Provide the (X, Y) coordinate of the cell's center where the given text is located.  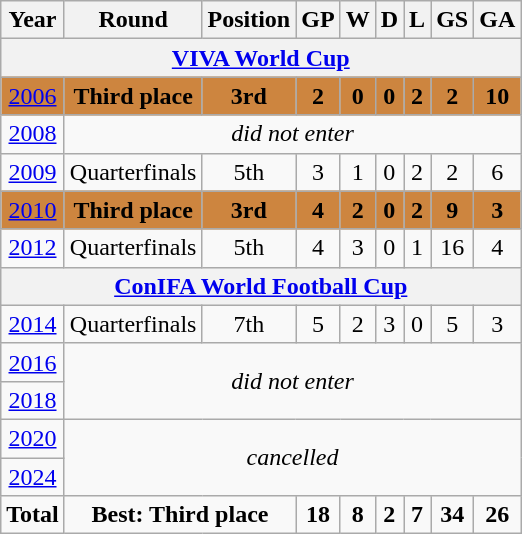
2014 (33, 324)
ConIFA World Football Cup (261, 286)
GP (318, 20)
GS (452, 20)
Year (33, 20)
16 (452, 248)
2020 (33, 438)
L (418, 20)
10 (498, 96)
2006 (33, 96)
9 (452, 210)
26 (498, 515)
Total (33, 515)
Position (249, 20)
34 (452, 515)
2024 (33, 477)
6 (498, 172)
2018 (33, 400)
Round (133, 20)
W (358, 20)
8 (358, 515)
18 (318, 515)
2008 (33, 134)
2010 (33, 210)
2012 (33, 248)
7 (418, 515)
VIVA World Cup (261, 58)
GA (498, 20)
2016 (33, 362)
7th (249, 324)
D (389, 20)
cancelled (292, 457)
2009 (33, 172)
Best: Third place (180, 515)
